Return the (X, Y) coordinate for the center point of the cell that contains the specified text.  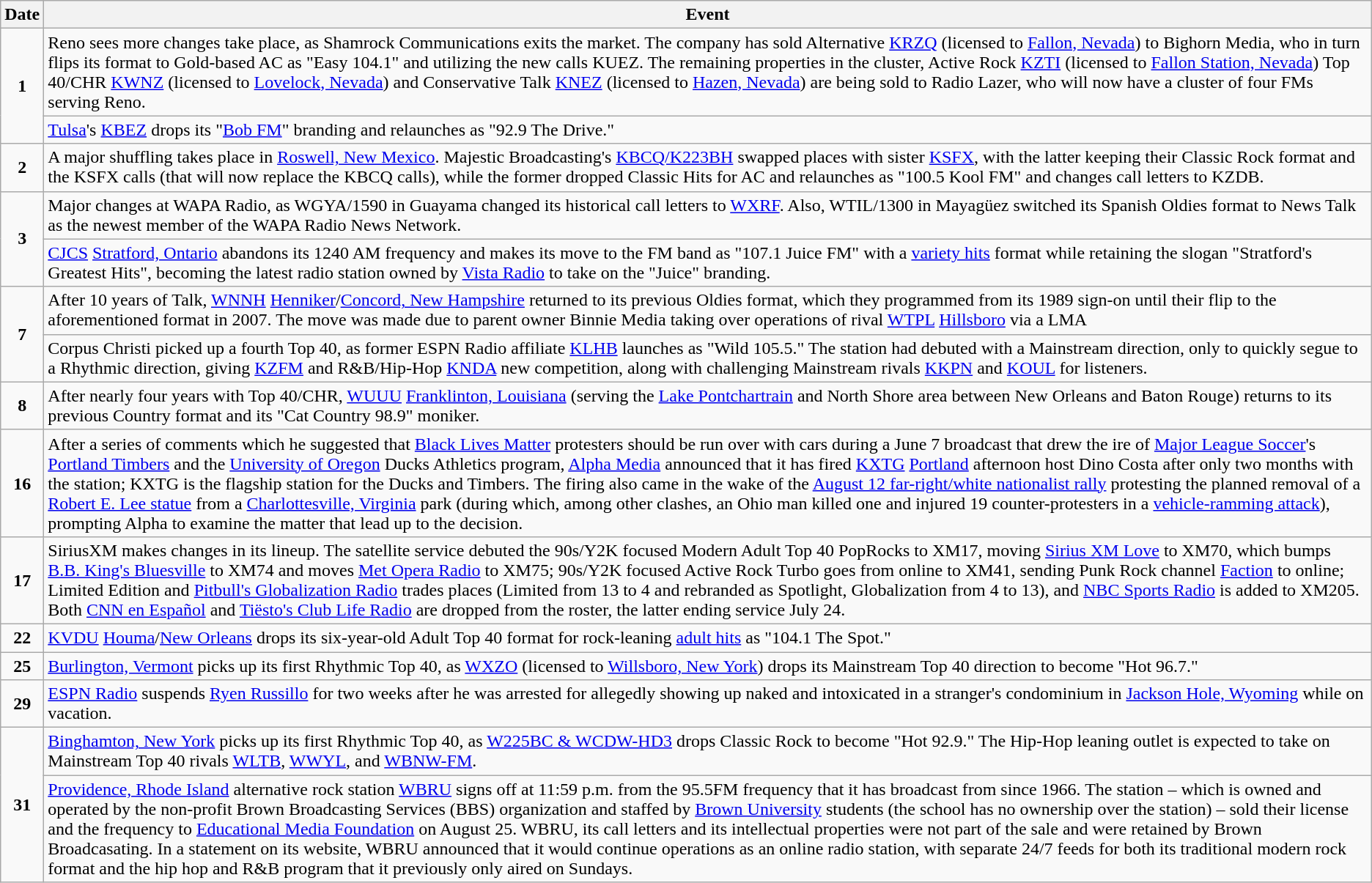
2 (22, 167)
Date (22, 15)
Tulsa's KBEZ drops its "Bob FM" branding and relaunches as "92.9 The Drive." (708, 130)
17 (22, 580)
3 (22, 239)
22 (22, 638)
Event (708, 15)
KVDU Houma/New Orleans drops its six-year-old Adult Top 40 format for rock-leaning adult hits as "104.1 The Spot." (708, 638)
25 (22, 666)
16 (22, 483)
31 (22, 805)
29 (22, 703)
8 (22, 406)
1 (22, 86)
7 (22, 334)
